Extract the [x, y] coordinate from the center of the cell holding the provided text.  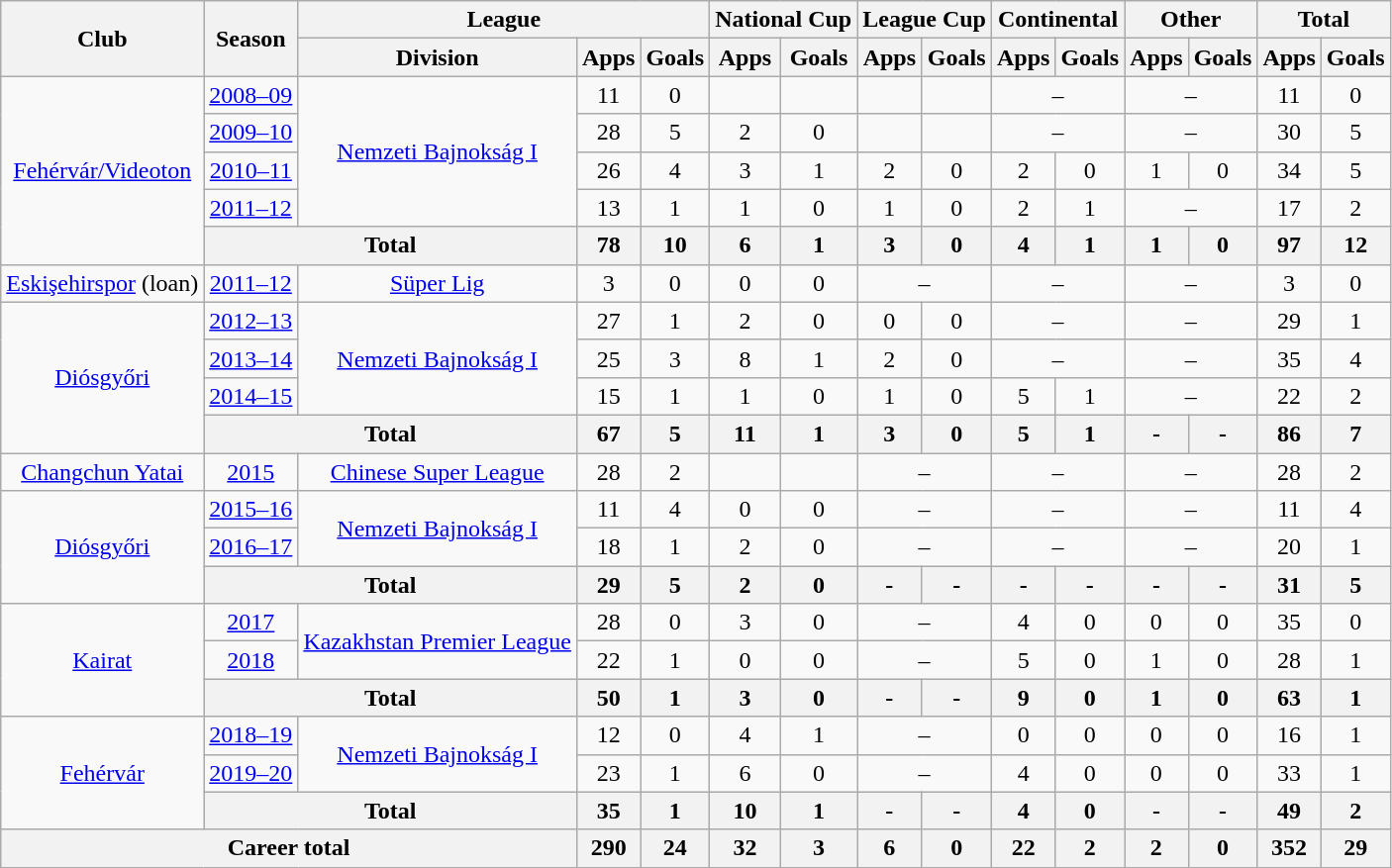
League Cup [925, 20]
Süper Lig [438, 283]
Other [1191, 20]
32 [746, 848]
Changchun Yatai [103, 472]
13 [608, 208]
2018–19 [251, 735]
24 [675, 848]
63 [1289, 698]
290 [608, 848]
33 [1289, 773]
2012–13 [251, 321]
50 [608, 698]
27 [608, 321]
Division [438, 57]
Kairat [103, 660]
97 [1289, 245]
2014–15 [251, 396]
National Cup [784, 20]
Club [103, 39]
2015 [251, 472]
15 [608, 396]
30 [1289, 133]
2017 [251, 623]
26 [608, 170]
Fehérvár/Videoton [103, 170]
20 [1289, 547]
49 [1289, 811]
Fehérvár [103, 773]
Kazakhstan Premier League [438, 641]
7 [1355, 434]
2013–14 [251, 358]
Career total [289, 848]
23 [608, 773]
Chinese Super League [438, 472]
8 [746, 358]
31 [1289, 585]
78 [608, 245]
18 [608, 547]
2016–17 [251, 547]
2009–10 [251, 133]
86 [1289, 434]
League [504, 20]
2010–11 [251, 170]
2018 [251, 660]
16 [1289, 735]
9 [1023, 698]
Season [251, 39]
352 [1289, 848]
17 [1289, 208]
25 [608, 358]
2008–09 [251, 95]
2019–20 [251, 773]
34 [1289, 170]
Continental [1057, 20]
2015–16 [251, 510]
Eskişehirspor (loan) [103, 283]
67 [608, 434]
